Find where the given text appears and provide that cell's center as [X, Y] coordinate. 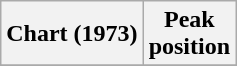
Peakposition [189, 34]
Chart (1973) [72, 34]
